Return the [X, Y] coordinate for the center point of the cell that contains the specified text.  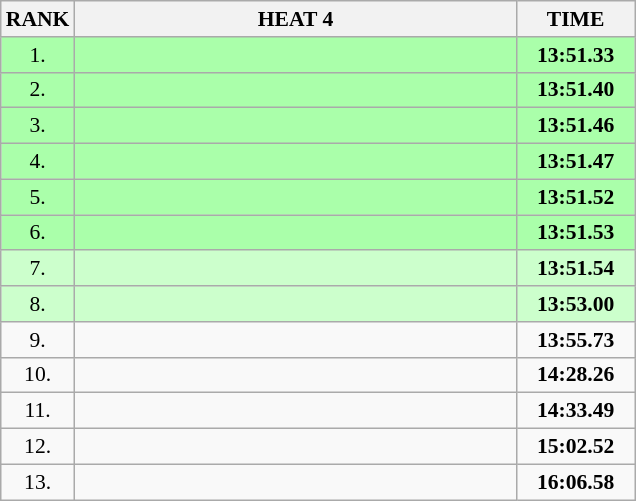
RANK [38, 19]
15:02.52 [576, 447]
1. [38, 55]
9. [38, 340]
2. [38, 90]
13:51.52 [576, 197]
13:51.54 [576, 269]
7. [38, 269]
13:51.53 [576, 233]
6. [38, 233]
10. [38, 375]
13. [38, 482]
16:06.58 [576, 482]
8. [38, 304]
5. [38, 197]
4. [38, 162]
12. [38, 447]
13:51.47 [576, 162]
14:28.26 [576, 375]
13:51.46 [576, 126]
13:55.73 [576, 340]
13:53.00 [576, 304]
13:51.33 [576, 55]
3. [38, 126]
13:51.40 [576, 90]
HEAT 4 [295, 19]
TIME [576, 19]
14:33.49 [576, 411]
11. [38, 411]
